Locate the cell with the specified text and output its [X, Y] center coordinate. 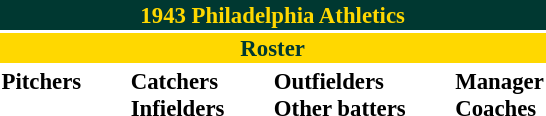
1943 Philadelphia Athletics [272, 15]
Roster [272, 48]
